Output the [x, y] coordinate of the center of the cell containing the given text.  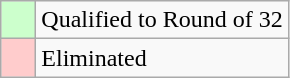
Eliminated [162, 58]
Qualified to Round of 32 [162, 20]
